Scan for the cell matching the given text and deliver its [X, Y] coordinate at center. 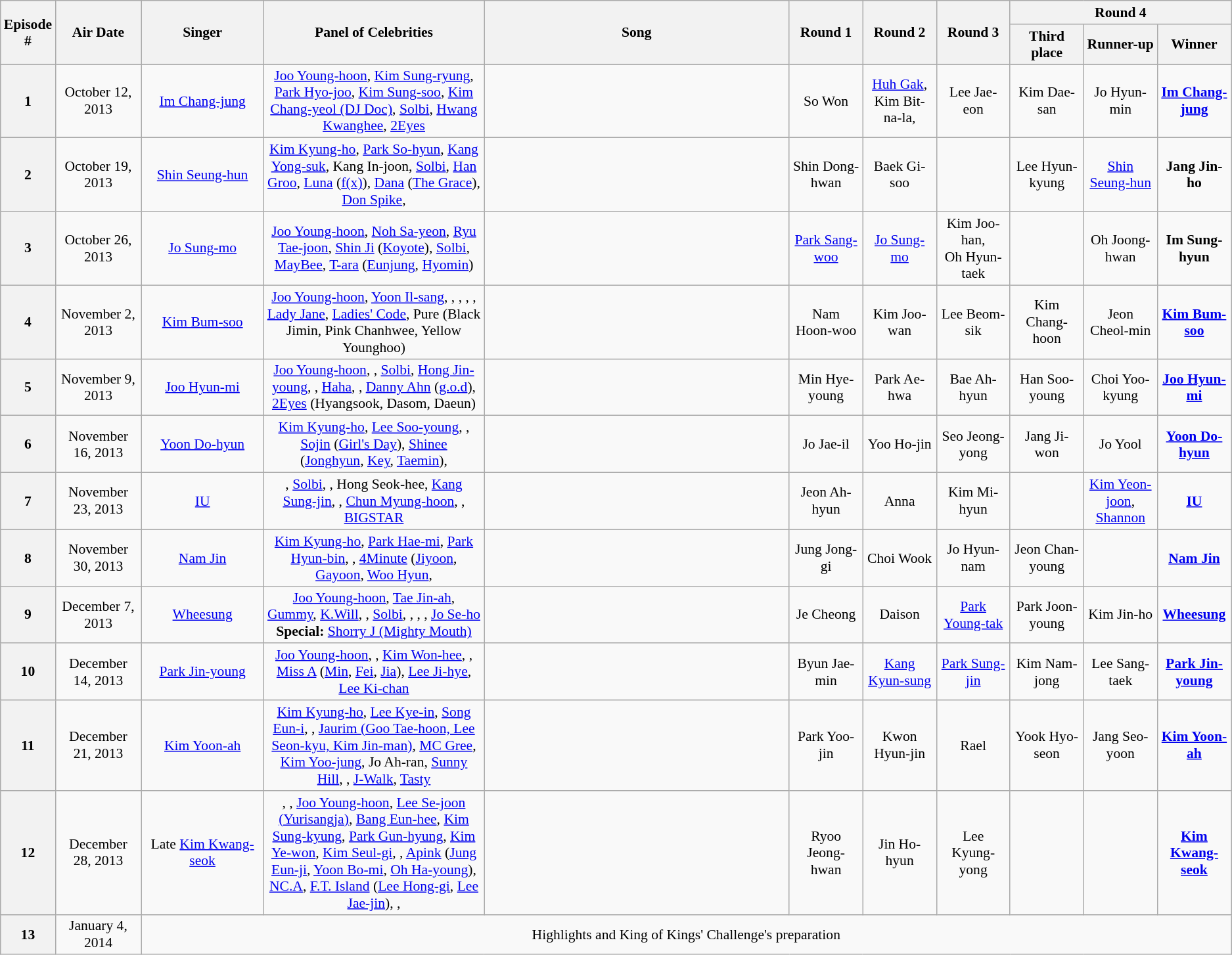
3 [28, 248]
Jo Hyun-nam [973, 558]
December 28, 2013 [99, 853]
Panel of Celebrities [373, 33]
9 [28, 615]
12 [28, 853]
Winner [1194, 45]
Jeon Ah-hyun [826, 502]
Kim Dae-san [1047, 101]
Min Hye-young [826, 388]
December 21, 2013 [99, 745]
Lee Sang-taek [1120, 673]
Joo Young-hoon, Yoon Il-sang, , , , , Lady Jane, Ladies' Code, Pure (Black Jimin, Pink Chanhwee, Yellow Younghoo) [373, 322]
Lee Jae-eon [973, 101]
Jang Seo-yoon [1120, 745]
Joo Young-hoon, , Solbi, Hong Jin-young, , Haha, , Danny Ahn (g.o.d), 2Eyes (Hyangsook, Dasom, Daeun) [373, 388]
Kim Kwang-seok [1194, 853]
Kim Joo-wan [900, 322]
October 26, 2013 [99, 248]
Yoo Ho-jin [900, 444]
Round 2 [900, 33]
, Solbi, , Hong Seok-hee, Kang Sung-jin, , Chun Myung-hoon, , BIGSTAR [373, 502]
7 [28, 502]
13 [28, 934]
8 [28, 558]
Singer [202, 33]
Kim Yeon-joon, Shannon [1120, 502]
Choi Wook [900, 558]
Choi Yoo-kyung [1120, 388]
Bae Ah-hyun [973, 388]
Park Sang-woo [826, 248]
Rael [973, 745]
Im Sung-hyun [1194, 248]
Song [637, 33]
Joo Young-hoon, , Kim Won-hee, , Miss A (Min, Fei, Jia), Lee Ji-hye, Lee Ki-chan [373, 673]
Yook Hyo-seon [1047, 745]
10 [28, 673]
Byun Jae-min [826, 673]
Jang Ji-won [1047, 444]
Jeon Cheol-min [1120, 322]
October 12, 2013 [99, 101]
November 9, 2013 [99, 388]
Daison [900, 615]
Kim Jin-ho [1120, 615]
Han Soo-young [1047, 388]
Kwon Hyun-jin [900, 745]
Kim Chang-hoon [1047, 322]
Round 4 [1121, 12]
January 4, 2014 [99, 934]
Round 1 [826, 33]
2 [28, 175]
Joo Young-hoon, Tae Jin-ah, Gummy, K.Will, , Solbi, , , , Jo Se-hoSpecial: Shorry J (Mighty Mouth) [373, 615]
Lee Beom-sik [973, 322]
Seo Jeong-yong [973, 444]
Park Ae-hwa [900, 388]
11 [28, 745]
Huh Gak, Kim Bit-na-la, [900, 101]
Jeon Chan-young [1047, 558]
Round 3 [973, 33]
Kim Joo-han,Oh Hyun-taek [973, 248]
Jung Jong-gi [826, 558]
Episode # [28, 33]
Joo Young-hoon, Noh Sa-yeon, Ryu Tae-joon, Shin Ji (Koyote), Solbi, MayBee, T-ara (Eunjung, Hyomin) [373, 248]
November 30, 2013 [99, 558]
December 14, 2013 [99, 673]
October 19, 2013 [99, 175]
4 [28, 322]
Park Sung-jin [973, 673]
Kim Mi-hyun [973, 502]
Air Date [99, 33]
Nam Hoon-woo [826, 322]
November 16, 2013 [99, 444]
Jo Hyun-min [1120, 101]
Oh Joong-hwan [1120, 248]
5 [28, 388]
Park Young-tak [973, 615]
Je Cheong [826, 615]
Kim Kyung-ho, Park So-hyun, Kang Yong-suk, Kang In-joon, Solbi, Han Groo, Luna (f(x)), Dana (The Grace), Don Spike, [373, 175]
Jo Yool [1120, 444]
November 23, 2013 [99, 502]
Joo Young-hoon, Kim Sung-ryung, Park Hyo-joo, Kim Sung-soo, Kim Chang-yeol (DJ Doc), Solbi, Hwang Kwanghee, 2Eyes [373, 101]
Jang Jin-ho [1194, 175]
Runner-up [1120, 45]
Late Kim Kwang-seok [202, 853]
Shin Dong-hwan [826, 175]
Jo Jae-il [826, 444]
Highlights and King of Kings' Challenge's preparation [686, 934]
6 [28, 444]
Park Joon-young [1047, 615]
December 7, 2013 [99, 615]
Kim Kyung-ho, Park Hae-mi, Park Hyun-bin, , 4Minute (Jiyoon, Gayoon, Woo Hyun, [373, 558]
Baek Gi-soo [900, 175]
Anna [900, 502]
Lee Kyung-yong [973, 853]
Lee Hyun-kyung [1047, 175]
Jin Ho-hyun [900, 853]
Park Yoo-jin [826, 745]
Kim Kyung-ho, Lee Soo-young, , Sojin (Girl's Day), Shinee (Jonghyun, Key, Taemin), [373, 444]
Kim Nam-jong [1047, 673]
Ryoo Jeong-hwan [826, 853]
Third place [1047, 45]
Kang Kyun-sung [900, 673]
So Won [826, 101]
November 2, 2013 [99, 322]
1 [28, 101]
